Search for the cell housing the specified text and yield its [X, Y] center coordinate. 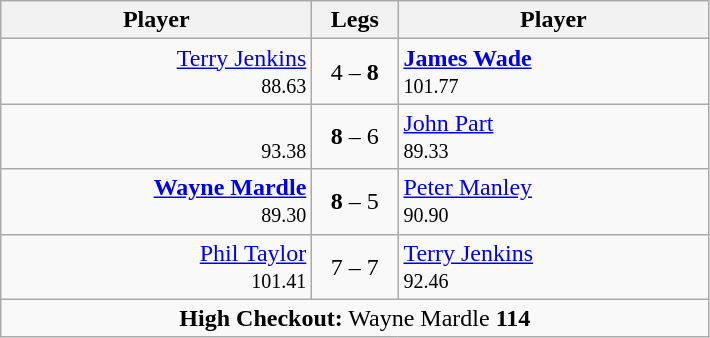
Terry Jenkins 88.63 [156, 72]
8 – 6 [355, 136]
7 – 7 [355, 266]
John Part 89.33 [554, 136]
High Checkout: Wayne Mardle 114 [355, 318]
Peter Manley 90.90 [554, 202]
Legs [355, 20]
Terry Jenkins 92.46 [554, 266]
James Wade 101.77 [554, 72]
Phil Taylor 101.41 [156, 266]
8 – 5 [355, 202]
4 – 8 [355, 72]
Wayne Mardle 89.30 [156, 202]
93.38 [156, 136]
